Pinpoint the cell where the given text exists, returning its [x, y] midpoint coordinate. 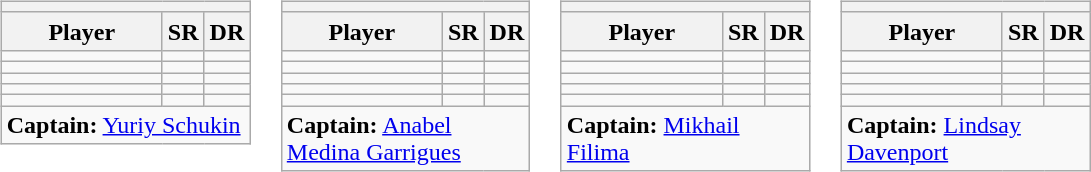
Captain: Mikhail Filima [686, 138]
Captain: Anabel Medina Garrigues [406, 138]
Captain: Yuriy Schukin [126, 125]
Captain: Lindsay Davenport [966, 138]
